Determine the (x, y) coordinate at the center of the cell enclosing the given text.  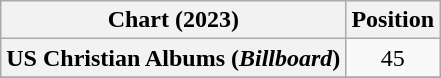
US Christian Albums (Billboard) (174, 58)
Position (393, 20)
45 (393, 58)
Chart (2023) (174, 20)
